Scan for the cell matching the given text and deliver its [x, y] coordinate at center. 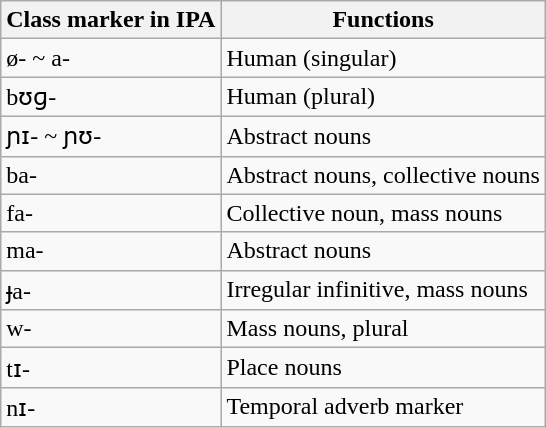
Mass nouns, plural [383, 329]
Place nouns [383, 368]
ɲɪ- ~ ɲʊ- [111, 136]
Human (plural) [383, 97]
ɟa- [111, 290]
bʊɡ- [111, 97]
Temporal adverb marker [383, 407]
tɪ- [111, 368]
Human (singular) [383, 58]
Abstract nouns, collective nouns [383, 175]
w- [111, 329]
fa- [111, 213]
ba- [111, 175]
Irregular infinitive, mass nouns [383, 290]
nɪ- [111, 407]
Collective noun, mass nouns [383, 213]
Class marker in IPA [111, 20]
ma- [111, 251]
Functions [383, 20]
ø- ~ a- [111, 58]
